Output the (X, Y) coordinate of the center of the cell containing the given text.  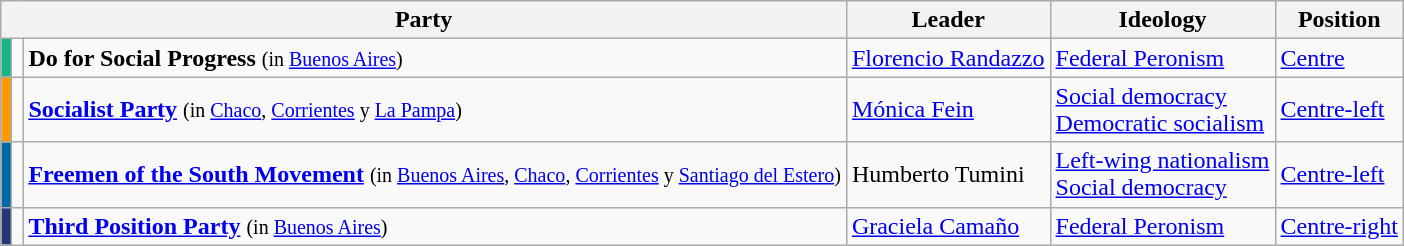
Centre-right (1339, 226)
Third Position Party (in Buenos Aires) (434, 226)
Mónica Fein (948, 110)
Graciela Camaño (948, 226)
Florencio Randazzo (948, 58)
Ideology (1162, 20)
Social democracyDemocratic socialism (1162, 110)
Centre (1339, 58)
Do for Social Progress (in Buenos Aires) (434, 58)
Freemen of the South Movement (in Buenos Aires, Chaco, Corrientes y Santiago del Estero) (434, 174)
Position (1339, 20)
Socialist Party (in Chaco, Corrientes y La Pampa) (434, 110)
Leader (948, 20)
Humberto Tumini (948, 174)
Party (424, 20)
Left-wing nationalismSocial democracy (1162, 174)
